Capture the cell that displays the provided text and extract its [x, y] central coordinate. 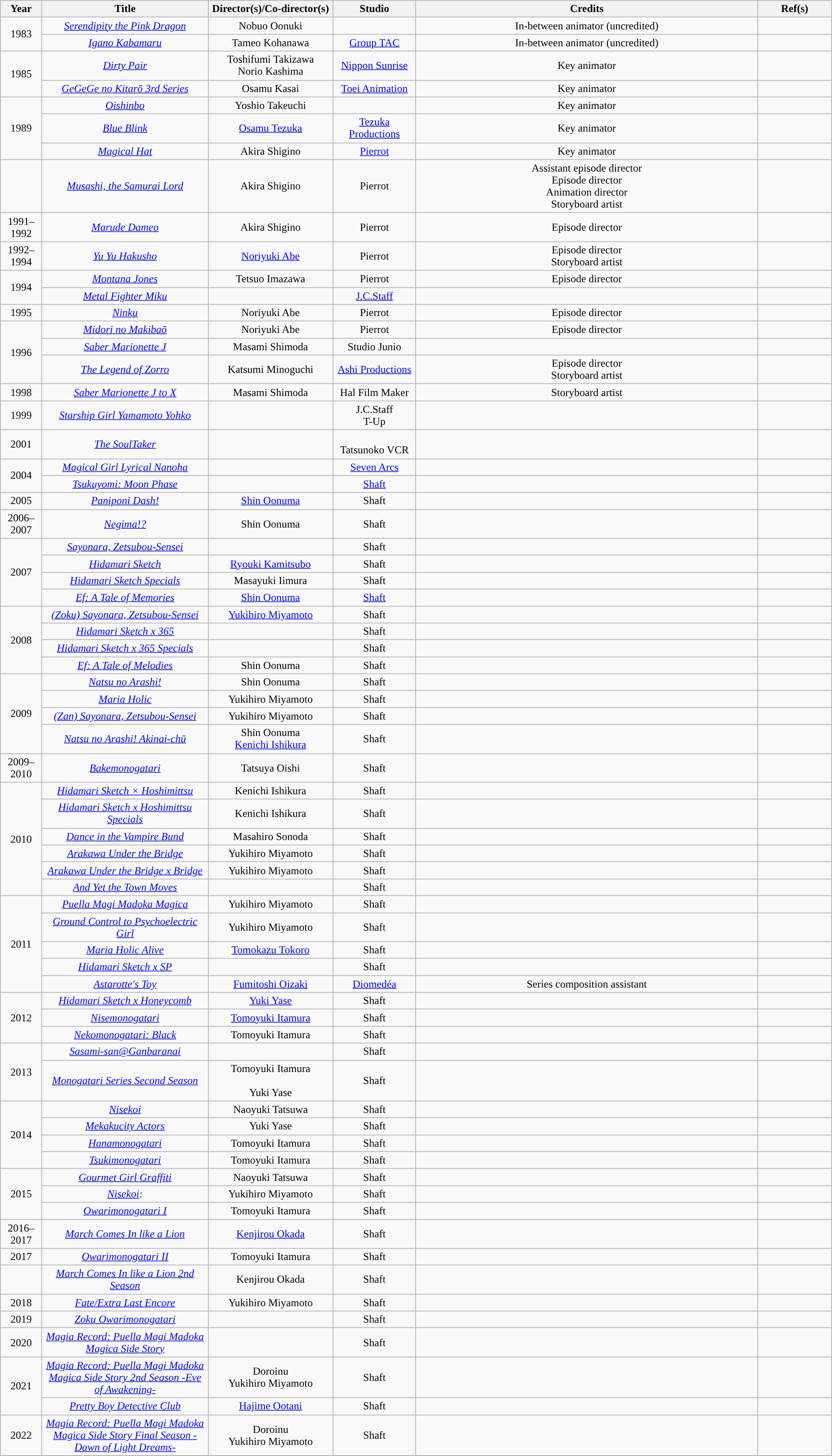
2015 [21, 1194]
Igano Kabamaru [125, 43]
Masayuki Iimura [270, 580]
Saber Marionette J [125, 347]
2004 [21, 476]
1994 [21, 287]
Tsukimonogatari [125, 1160]
Sayonara, Zetsubou-Sensei [125, 547]
Masahiro Sonoda [270, 836]
1999 [21, 415]
Maria Holic [125, 699]
Nippon Sunrise [374, 66]
Negima!? [125, 524]
(Zan) Sayonara, Zetsubou-Sensei [125, 716]
Magical Hat [125, 151]
Fate/Extra Last Encore [125, 1303]
Magia Record: Puella Magi Madoka Magica Side Story Final Season -Dawn of Light Dreams- [125, 1435]
2009–2010 [21, 768]
Paniponi Dash! [125, 501]
Tezuka Productions [374, 128]
Group TAC [374, 43]
Zoku Owarimonogatari [125, 1320]
Magia Record: Puella Magi Madoka Magica Side Story 2nd Season -Eve of Awakening- [125, 1377]
2018 [21, 1303]
Nisemonogatari [125, 1018]
Diomedéa [374, 984]
1992–1994 [21, 256]
Starship Girl Yamamoto Yohko [125, 415]
March Comes In like a Lion [125, 1234]
Osamu Kasai [270, 88]
Serendipity the Pink Dragon [125, 26]
Toshifumi TakizawaNorio Kashima [270, 66]
Nisekoi [125, 1109]
Magia Record: Puella Magi Madoka Magica Side Story [125, 1342]
Tetsuo Imazawa [270, 279]
Tatsuya Oishi [270, 768]
Natsu no Arashi! Akinai-chū [125, 739]
Marude Dameo [125, 227]
Dance in the Vampire Bund [125, 836]
Director(s)/Co-director(s) [270, 9]
Tomoyuki ItamuraYuki Yase [270, 1080]
Puella Magi Madoka Magica [125, 904]
(Zoku) Sayonara, Zetsubou-Sensei [125, 615]
2012 [21, 1018]
Maria Holic Alive [125, 950]
And Yet the Town Moves [125, 887]
2009 [21, 714]
Storyboard artist [587, 392]
Arakawa Under the Bridge x Bridge [125, 870]
Pretty Boy Detective Club [125, 1406]
2021 [21, 1386]
1983 [21, 34]
Musashi, the Samurai Lord [125, 186]
2022 [21, 1435]
Hidamari Sketch [125, 564]
GeGeGe no Kitarō 3rd Series [125, 88]
Series composition assistant [587, 984]
1996 [21, 353]
Tatsunoko VCR [374, 444]
Ef: A Tale of Memories [125, 597]
Bakemonogatari [125, 768]
Metal Fighter Miku [125, 296]
2001 [21, 444]
Astarotte's Toy [125, 984]
2013 [21, 1072]
Mekakucity Actors [125, 1126]
March Comes In like a Lion 2nd Season [125, 1280]
Blue Blink [125, 128]
The Legend of Zorro [125, 370]
1998 [21, 392]
2007 [21, 572]
Assistant episode director Episode director Animation director Storyboard artist [587, 186]
2016–2017 [21, 1234]
Seven Arcs [374, 467]
Year [21, 9]
Montana Jones [125, 279]
Studio [374, 9]
2020 [21, 1342]
1985 [21, 74]
Studio Junio [374, 347]
Saber Marionette J to X [125, 392]
Owarimonogatari I [125, 1211]
Magical Girl Lyrical Nanoha [125, 467]
Hajime Ootani [270, 1406]
Yoshio Takeuchi [270, 105]
Tameo Kohanawa [270, 43]
Katsumi Minoguchi [270, 370]
Gourmet Girl Graffiti [125, 1177]
2008 [21, 640]
Shin Oonuma Kenichi Ishikura [270, 739]
2014 [21, 1135]
2019 [21, 1320]
Osamu Tezuka [270, 128]
Oishinbo [125, 105]
2005 [21, 501]
J.C.StaffT-Up [374, 415]
Nobuo Oonuki [270, 26]
Yu Yu Hakusho [125, 256]
Hidamari Sketch x Honeycomb [125, 1001]
Credits [587, 9]
Nekomonogatari: Black [125, 1035]
Sasami-san@Ganbaranai [125, 1052]
Hal Film Maker [374, 392]
Hanamonogatari [125, 1143]
1989 [21, 128]
Midori no Makibaō [125, 330]
Hidamari Sketch x 365 [125, 632]
Ref(s) [795, 9]
The SoulTaker [125, 444]
Dirty Pair [125, 66]
J.C.Staff [374, 296]
Natsu no Arashi! [125, 682]
Title [125, 9]
Hidamari Sketch × Hoshimittsu [125, 791]
1995 [21, 313]
2010 [21, 839]
Tsukuyomi: Moon Phase [125, 484]
Arakawa Under the Bridge [125, 853]
Fumitoshi Oizaki [270, 984]
Ninku [125, 313]
Ground Control to Psychoelectric Girl [125, 927]
Owarimonogatari II [125, 1257]
2017 [21, 1257]
Toei Animation [374, 88]
Ryouki Kamitsubo [270, 564]
Monogatari Series Second Season [125, 1080]
Nisekoi: [125, 1194]
2011 [21, 944]
2006–2007 [21, 524]
1991–1992 [21, 227]
Hidamari Sketch x Hoshimittsu Specials [125, 813]
Hidamari Sketch x SP [125, 967]
Ashi Productions [374, 370]
Hidamari Sketch Specials [125, 580]
Tomokazu Tokoro [270, 950]
Ef: A Tale of Melodies [125, 665]
Hidamari Sketch x 365 Specials [125, 648]
